Return the [X, Y] coordinate for the center point of the cell that contains the specified text.  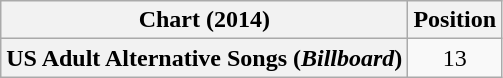
Position [455, 20]
13 [455, 58]
US Adult Alternative Songs (Billboard) [204, 58]
Chart (2014) [204, 20]
